Return [X, Y] of the center of cell containing provided text 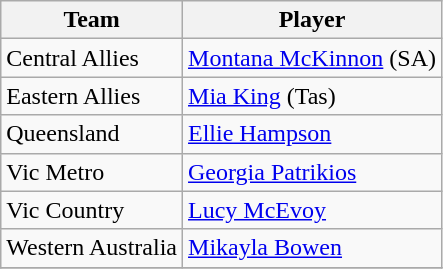
Georgia Patrikios [312, 172]
Montana McKinnon (SA) [312, 58]
Lucy McEvoy [312, 210]
Eastern Allies [92, 96]
Western Australia [92, 248]
Team [92, 20]
Mia King (Tas) [312, 96]
Queensland [92, 134]
Player [312, 20]
Central Allies [92, 58]
Vic Metro [92, 172]
Vic Country [92, 210]
Mikayla Bowen [312, 248]
Ellie Hampson [312, 134]
